Return the (x, y) coordinate for the center point of the cell that contains the specified text.  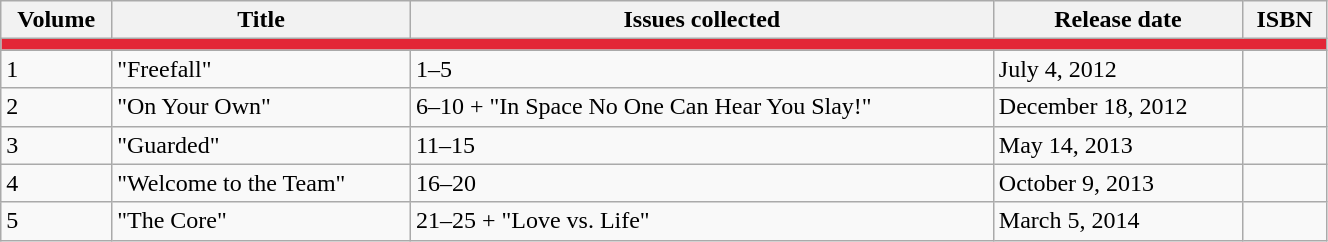
11–15 (702, 145)
"Freefall" (262, 69)
December 18, 2012 (1118, 107)
5 (56, 221)
Issues collected (702, 20)
2 (56, 107)
"Guarded" (262, 145)
3 (56, 145)
4 (56, 183)
"On Your Own" (262, 107)
21–25 + "Love vs. Life" (702, 221)
Volume (56, 20)
1 (56, 69)
"The Core" (262, 221)
"Welcome to the Team" (262, 183)
May 14, 2013 (1118, 145)
ISBN (1285, 20)
1–5 (702, 69)
July 4, 2012 (1118, 69)
Release date (1118, 20)
March 5, 2014 (1118, 221)
6–10 + "In Space No One Can Hear You Slay!" (702, 107)
16–20 (702, 183)
Title (262, 20)
October 9, 2013 (1118, 183)
